For the text-containing cell, return its midpoint in (X, Y) coordinate format. 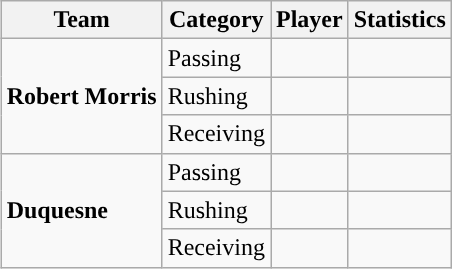
Category (216, 20)
Duquesne (82, 210)
Robert Morris (82, 96)
Statistics (400, 20)
Player (309, 20)
Team (82, 20)
